Locate the cell with the specified text and output its (X, Y) center coordinate. 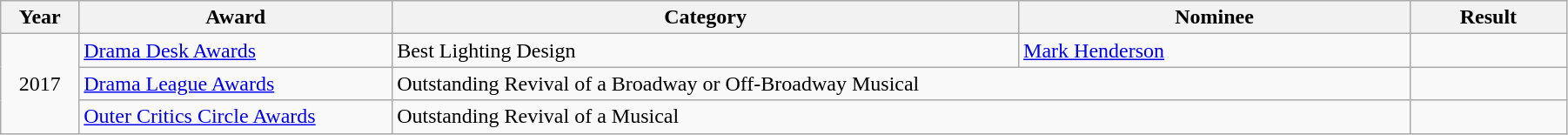
Award (236, 17)
Drama Desk Awards (236, 51)
Drama League Awards (236, 84)
Best Lighting Design (706, 51)
Outstanding Revival of a Broadway or Off-Broadway Musical (901, 84)
Mark Henderson (1215, 51)
Nominee (1215, 17)
Result (1488, 17)
Outer Critics Circle Awards (236, 117)
Year (40, 17)
Category (706, 17)
2017 (40, 84)
Outstanding Revival of a Musical (901, 117)
